Scan for the cell matching the given text and deliver its (x, y) coordinate at center. 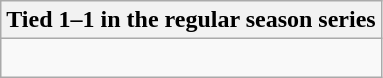
Tied 1–1 in the regular season series (191, 20)
